Detect which cell encompasses the target text, then output its [X, Y] center coordinate. 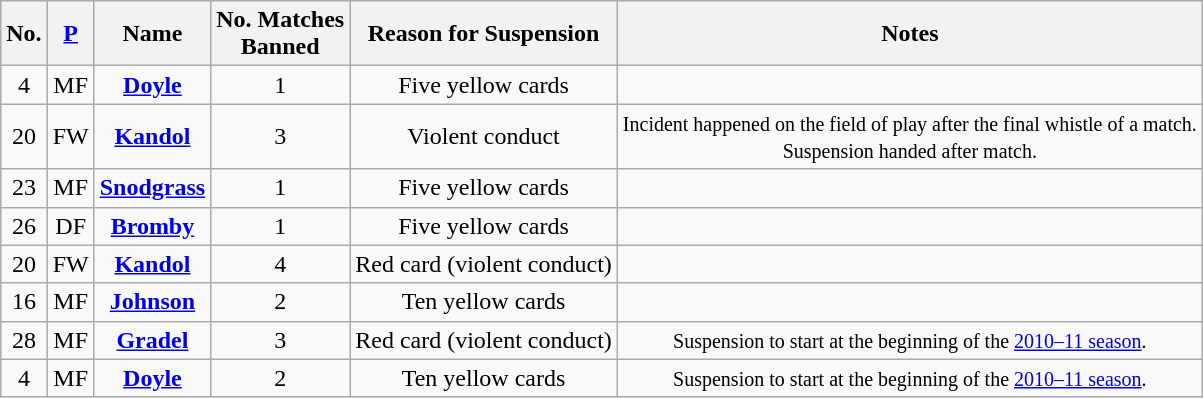
Name [152, 34]
Reason for Suspension [484, 34]
26 [24, 226]
16 [24, 302]
P [70, 34]
Violent conduct [484, 136]
DF [70, 226]
Snodgrass [152, 188]
Incident happened on the field of play after the final whistle of a match. Suspension handed after match. [910, 136]
28 [24, 340]
Bromby [152, 226]
Johnson [152, 302]
No. Matches Banned [280, 34]
Gradel [152, 340]
23 [24, 188]
Notes [910, 34]
No. [24, 34]
